Capture the cell that displays the provided text and extract its (x, y) central coordinate. 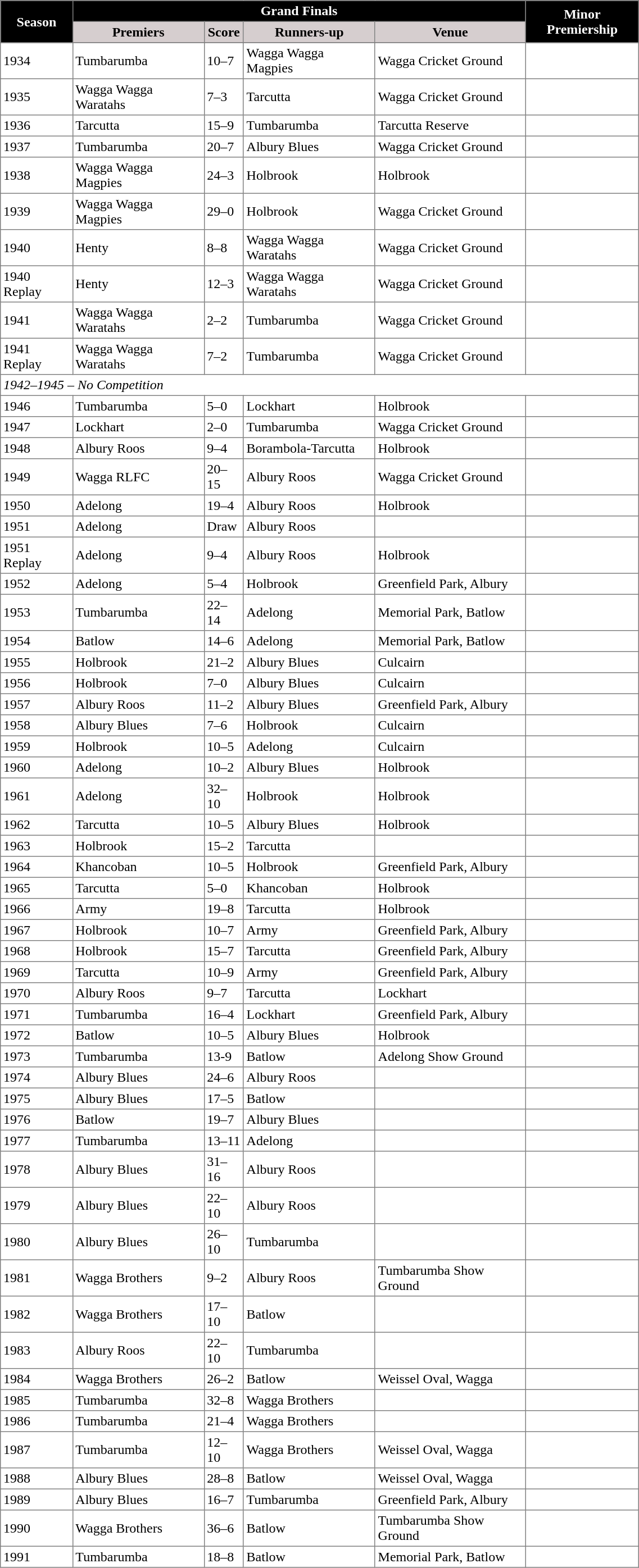
1955 (37, 662)
2–0 (224, 427)
1938 (37, 175)
29–0 (224, 211)
Season (37, 21)
17–5 (224, 1098)
11–2 (224, 704)
19–7 (224, 1120)
15–7 (224, 951)
1953 (37, 612)
1950 (37, 505)
1949 (37, 477)
15–9 (224, 126)
31–16 (224, 1169)
26–10 (224, 1242)
1957 (37, 704)
21–2 (224, 662)
1960 (37, 768)
12–3 (224, 284)
1977 (37, 1141)
1962 (37, 825)
1968 (37, 951)
7–2 (224, 356)
7–6 (224, 726)
1956 (37, 683)
Grand Finals (299, 11)
1940 (37, 248)
17–10 (224, 1314)
1951 (37, 527)
1948 (37, 448)
Score (224, 32)
1984 (37, 1379)
1979 (37, 1205)
1970 (37, 993)
1964 (37, 867)
1936 (37, 126)
15–2 (224, 846)
20–15 (224, 477)
1991 (37, 1557)
13–11 (224, 1141)
1986 (37, 1421)
14–6 (224, 641)
32–8 (224, 1400)
1969 (37, 972)
1981 (37, 1278)
Venue (450, 32)
1989 (37, 1499)
1963 (37, 846)
1987 (37, 1450)
9–2 (224, 1278)
1965 (37, 888)
Premiers (138, 32)
1990 (37, 1528)
28–8 (224, 1479)
1973 (37, 1056)
36–6 (224, 1528)
1937 (37, 147)
32–10 (224, 796)
Draw (224, 527)
8–8 (224, 248)
18–8 (224, 1557)
1972 (37, 1036)
22–14 (224, 612)
Adelong Show Ground (450, 1056)
1983 (37, 1350)
1942–1945 – No Competition (320, 385)
1951 Replay (37, 555)
12–10 (224, 1450)
Wagga RLFC (138, 477)
1974 (37, 1078)
Tarcutta Reserve (450, 126)
1941 (37, 320)
1952 (37, 584)
1961 (37, 796)
1980 (37, 1242)
19–4 (224, 505)
7–0 (224, 683)
1978 (37, 1169)
1976 (37, 1120)
10–9 (224, 972)
1941 Replay (37, 356)
19–8 (224, 909)
1954 (37, 641)
1967 (37, 930)
5–4 (224, 584)
1958 (37, 726)
24–6 (224, 1078)
Borambola-Tarcutta (309, 448)
7–3 (224, 97)
2–2 (224, 320)
1946 (37, 406)
24–3 (224, 175)
1959 (37, 746)
16–4 (224, 1014)
10–2 (224, 768)
13-9 (224, 1056)
1935 (37, 97)
1947 (37, 427)
Runners-up (309, 32)
9–7 (224, 993)
26–2 (224, 1379)
1985 (37, 1400)
1966 (37, 909)
20–7 (224, 147)
1982 (37, 1314)
1934 (37, 61)
1940 Replay (37, 284)
21–4 (224, 1421)
1971 (37, 1014)
Minor Premiership (582, 21)
1939 (37, 211)
16–7 (224, 1499)
1988 (37, 1479)
1975 (37, 1098)
